Detect which cell encompasses the target text, then output its (X, Y) center coordinate. 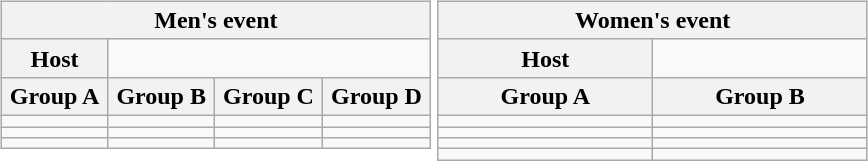
Group C (268, 96)
Men's event (216, 20)
Women's event (652, 20)
Group D (376, 96)
